Return (x, y) of the center of cell containing provided text 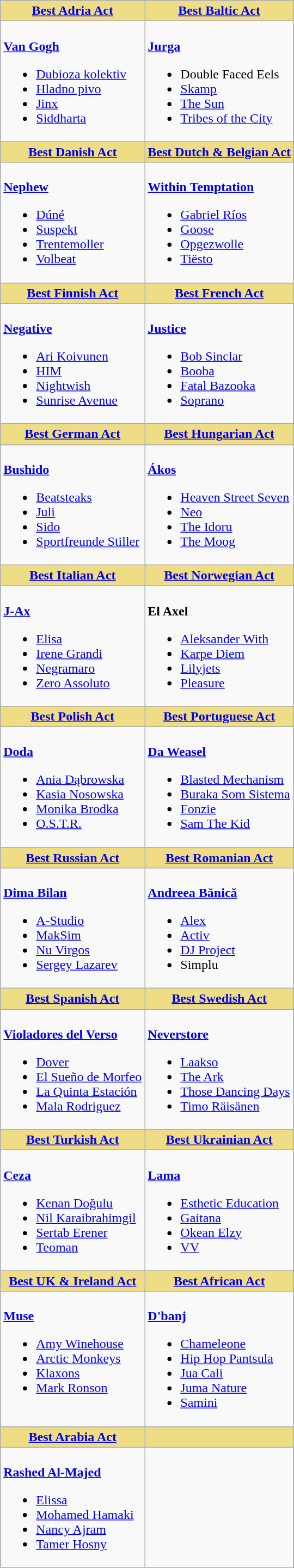
Best Swedish Act (219, 999)
Best Danish Act (73, 152)
LamaEsthetic EducationGaitanaOkean ElzyVV (219, 1210)
Best Arabia Act (73, 1437)
JusticeBob SinclarBoobaFatal BazookaSoprano (219, 364)
Best Polish Act (73, 716)
Best Finnish Act (73, 293)
BushidoBeatsteaksJuliSidoSportfreunde Stiller (73, 504)
Andreea BănicăAlexActivDJ ProjectSimplu (219, 928)
NephewDúnéSuspektTrentemollerVolbeat (73, 222)
Rashed Al-MajedElissaMohamed HamakiNancy AjramTamer Hosny (73, 1508)
Best Norwegian Act (219, 575)
Da WeaselBlasted MechanismBuraka Som SistemaFonzieSam The Kid (219, 786)
Best Turkish Act (73, 1140)
Best German Act (73, 434)
Van GoghDubioza kolektivHladno pivoJinxSiddharta (73, 82)
Best Portuguese Act (219, 716)
Best Adria Act (73, 11)
ÁkosHeaven Street SevenNeoThe IdoruThe Moog (219, 504)
Best Dutch & Belgian Act (219, 152)
Best UK & Ireland Act (73, 1281)
Best Russian Act (73, 858)
Best Romanian Act (219, 858)
DodaAnia DąbrowskaKasia NosowskaMonika BrodkaO.S.T.R. (73, 786)
NeverstoreLaaksoThe ArkThose Dancing DaysTimo Räisänen (219, 1070)
El AxelAleksander WithKarpe DiemLilyjetsPleasure (219, 646)
CezaKenan DoğuluNil KaraibrahimgilSertab ErenerTeoman (73, 1210)
Dima BilanA-StudioMakSimNu VirgosSergey Lazarev (73, 928)
Violadores del VersoDoverEl Sueño de MorfeoLa Quinta EstaciónMala Rodriguez (73, 1070)
Best French Act (219, 293)
JurgaDouble Faced EelsSkampThe SunTribes of the City (219, 82)
Best Italian Act (73, 575)
Best Hungarian Act (219, 434)
D'banjChameleoneHip Hop PantsulaJua CaliJuma NatureSamini (219, 1359)
Within TemptationGabriel RíosGooseOpgezwolleTiësto (219, 222)
Best Spanish Act (73, 999)
Best Baltic Act (219, 11)
J-AxElisaIrene GrandiNegramaroZero Assoluto (73, 646)
NegativeAri KoivunenHIMNightwishSunrise Avenue (73, 364)
MuseAmy WinehouseArctic MonkeysKlaxonsMark Ronson (73, 1359)
Best African Act (219, 1281)
Best Ukrainian Act (219, 1140)
